Identify which cell holds the provided text, then report its [x, y] central coordinate. 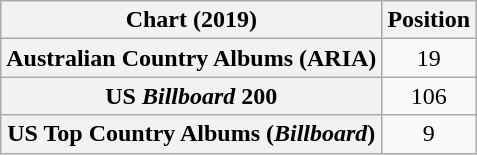
9 [429, 134]
Position [429, 20]
Chart (2019) [192, 20]
106 [429, 96]
Australian Country Albums (ARIA) [192, 58]
US Billboard 200 [192, 96]
US Top Country Albums (Billboard) [192, 134]
19 [429, 58]
